Detect which cell encompasses the target text, then output its [X, Y] center coordinate. 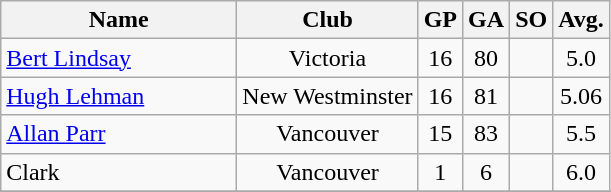
6 [486, 172]
15 [440, 134]
80 [486, 58]
Name [119, 20]
Avg. [582, 20]
5.06 [582, 96]
GA [486, 20]
Bert Lindsay [119, 58]
1 [440, 172]
5.0 [582, 58]
Allan Parr [119, 134]
6.0 [582, 172]
83 [486, 134]
New Westminster [328, 96]
Victoria [328, 58]
SO [532, 20]
Hugh Lehman [119, 96]
GP [440, 20]
Club [328, 20]
5.5 [582, 134]
81 [486, 96]
Clark [119, 172]
